Scan for the cell matching the given text and deliver its (x, y) coordinate at center. 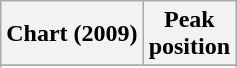
Chart (2009) (72, 34)
Peakposition (189, 34)
